Determine the (x, y) coordinate at the center of the cell enclosing the given text.  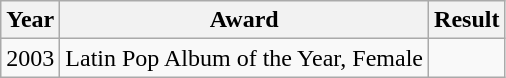
Result (467, 20)
Year (30, 20)
Award (244, 20)
Latin Pop Album of the Year, Female (244, 58)
2003 (30, 58)
